Pinpoint the cell where the given text exists, returning its (X, Y) midpoint coordinate. 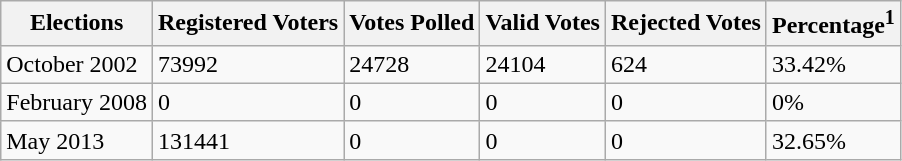
February 2008 (77, 102)
Percentage1 (833, 24)
Elections (77, 24)
October 2002 (77, 64)
Registered Voters (248, 24)
33.42% (833, 64)
0% (833, 102)
32.65% (833, 140)
Rejected Votes (686, 24)
73992 (248, 64)
624 (686, 64)
24104 (543, 64)
Votes Polled (412, 24)
24728 (412, 64)
131441 (248, 140)
Valid Votes (543, 24)
May 2013 (77, 140)
